Detect which cell encompasses the target text, then output its (x, y) center coordinate. 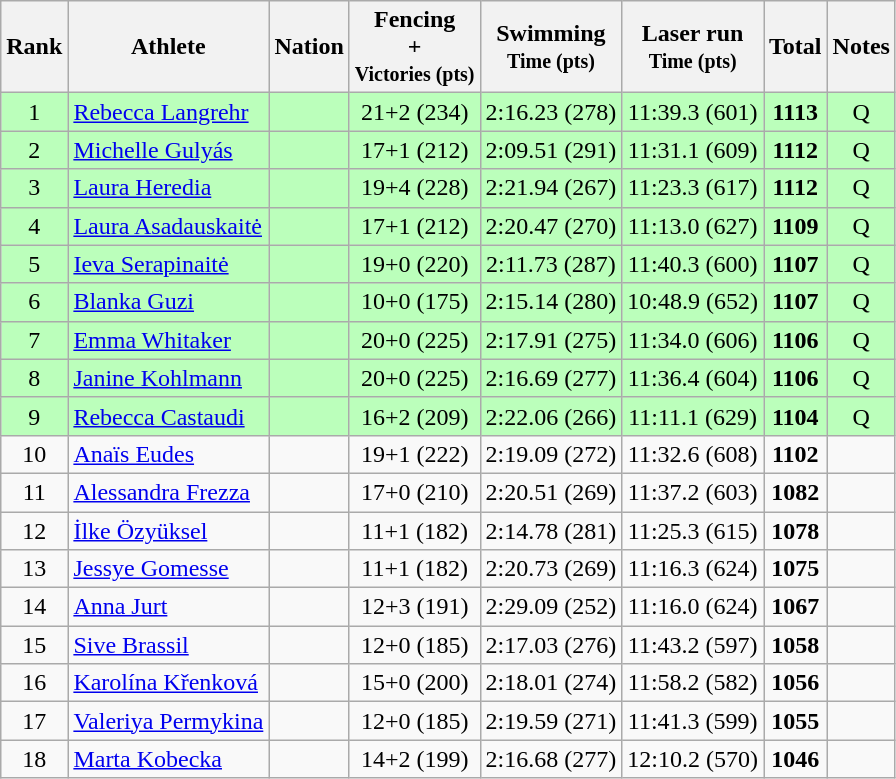
Laura Asadauskaitė (168, 226)
2:14.78 (281) (551, 531)
Rebecca Castaudi (168, 416)
1056 (796, 683)
11:25.3 (615) (693, 531)
4 (34, 226)
1082 (796, 492)
11:37.2 (603) (693, 492)
12+3 (191) (414, 607)
15+0 (200) (414, 683)
2:21.94 (267) (551, 188)
11:31.1 (609) (693, 150)
2:17.91 (275) (551, 340)
2:16.23 (278) (551, 112)
9 (34, 416)
17+0 (210) (414, 492)
2:19.59 (271) (551, 721)
1058 (796, 645)
1075 (796, 569)
Alessandra Frezza (168, 492)
11:40.3 (600) (693, 264)
Jessye Gomesse (168, 569)
10+0 (175) (414, 302)
19+4 (228) (414, 188)
11:23.3 (617) (693, 188)
1104 (796, 416)
11:58.2 (582) (693, 683)
Athlete (168, 47)
1067 (796, 607)
2:20.73 (269) (551, 569)
1 (34, 112)
11:41.3 (599) (693, 721)
1102 (796, 454)
Anaïs Eudes (168, 454)
Janine Kohlmann (168, 378)
19+1 (222) (414, 454)
1109 (796, 226)
11:39.3 (601) (693, 112)
2:11.73 (287) (551, 264)
8 (34, 378)
16+2 (209) (414, 416)
11 (34, 492)
16 (34, 683)
12:10.2 (570) (693, 759)
Nation (309, 47)
12 (34, 531)
14 (34, 607)
2:20.47 (270) (551, 226)
2:16.68 (277) (551, 759)
11:11.1 (629) (693, 416)
Blanka Guzi (168, 302)
Michelle Gulyás (168, 150)
İlke Özyüksel (168, 531)
3 (34, 188)
2:17.03 (276) (551, 645)
5 (34, 264)
SwimmingTime (pts) (551, 47)
Notes (861, 47)
11:16.0 (624) (693, 607)
11:34.0 (606) (693, 340)
11:43.2 (597) (693, 645)
11:36.4 (604) (693, 378)
10:48.9 (652) (693, 302)
1046 (796, 759)
13 (34, 569)
Rebecca Langrehr (168, 112)
11:16.3 (624) (693, 569)
6 (34, 302)
7 (34, 340)
11:13.0 (627) (693, 226)
2:18.01 (274) (551, 683)
Sive Brassil (168, 645)
2 (34, 150)
2:29.09 (252) (551, 607)
Emma Whitaker (168, 340)
2:19.09 (272) (551, 454)
2:09.51 (291) (551, 150)
2:16.69 (277) (551, 378)
Fencing+Victories (pts) (414, 47)
1113 (796, 112)
1055 (796, 721)
2:22.06 (266) (551, 416)
Ieva Serapinaitė (168, 264)
Rank (34, 47)
Marta Kobecka (168, 759)
Valeriya Permykina (168, 721)
Laser runTime (pts) (693, 47)
2:15.14 (280) (551, 302)
Total (796, 47)
18 (34, 759)
Anna Jurt (168, 607)
17 (34, 721)
19+0 (220) (414, 264)
15 (34, 645)
1078 (796, 531)
11:32.6 (608) (693, 454)
Karolína Křenková (168, 683)
Laura Heredia (168, 188)
14+2 (199) (414, 759)
2:20.51 (269) (551, 492)
21+2 (234) (414, 112)
10 (34, 454)
